Search for the cell housing the specified text and yield its [x, y] center coordinate. 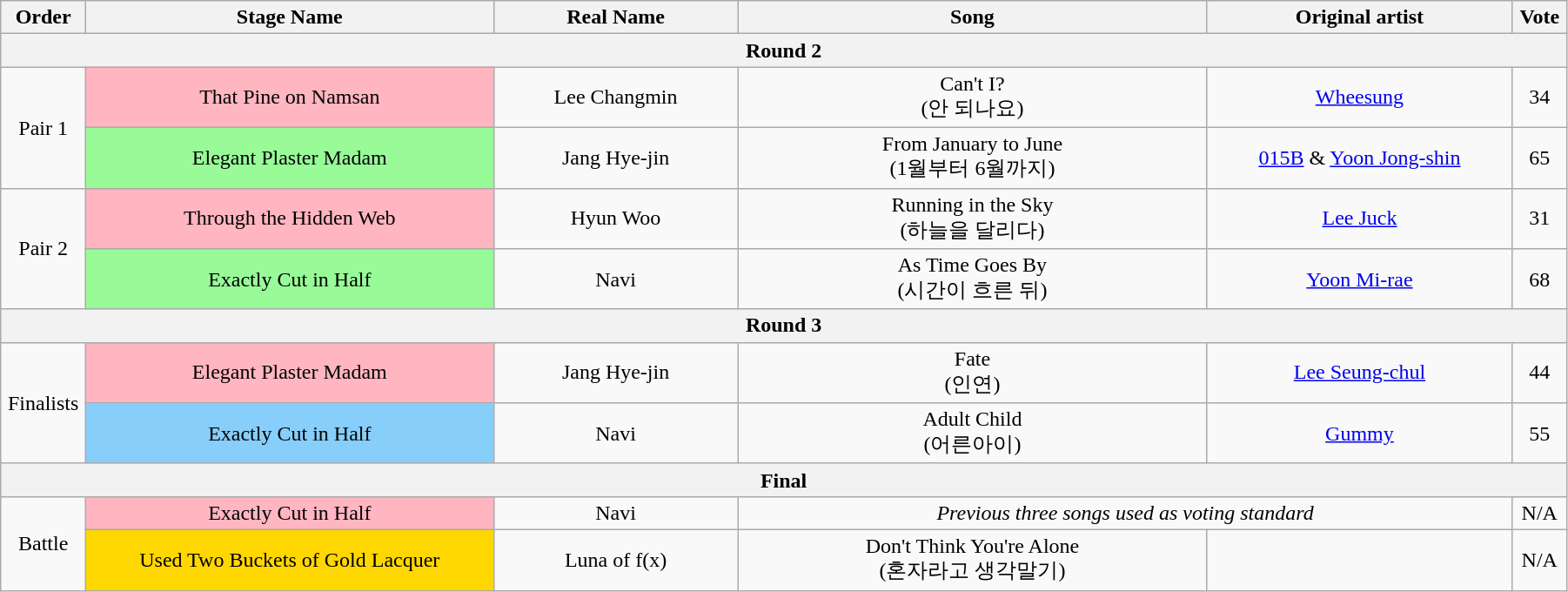
Lee Seung-chul [1359, 373]
Original artist [1359, 17]
Used Two Buckets of Gold Lacquer [290, 560]
Don't Think You're Alone(혼자라고 생각말기) [973, 560]
31 [1539, 219]
Pair 1 [44, 127]
Pair 2 [44, 249]
Hyun Woo [616, 219]
Lee Changmin [616, 98]
Order [44, 17]
44 [1539, 373]
Battle [44, 543]
Round 2 [784, 50]
Gummy [1359, 434]
Through the Hidden Web [290, 219]
34 [1539, 98]
65 [1539, 158]
Final [784, 480]
Can't I?(안 되나요) [973, 98]
55 [1539, 434]
Song [973, 17]
That Pine on Namsan [290, 98]
Lee Juck [1359, 219]
Wheesung [1359, 98]
Yoon Mi-rae [1359, 279]
Adult Child(어른아이) [973, 434]
Running in the Sky(하늘을 달리다) [973, 219]
Round 3 [784, 326]
Finalists [44, 402]
Stage Name [290, 17]
Real Name [616, 17]
As Time Goes By(시간이 흐른 뒤) [973, 279]
From January to June(1월부터 6월까지) [973, 158]
Previous three songs used as voting standard [1125, 513]
Vote [1539, 17]
015B & Yoon Jong-shin [1359, 158]
Luna of f(x) [616, 560]
68 [1539, 279]
Fate(인연) [973, 373]
